Locate the cell with the specified text and output its [x, y] center coordinate. 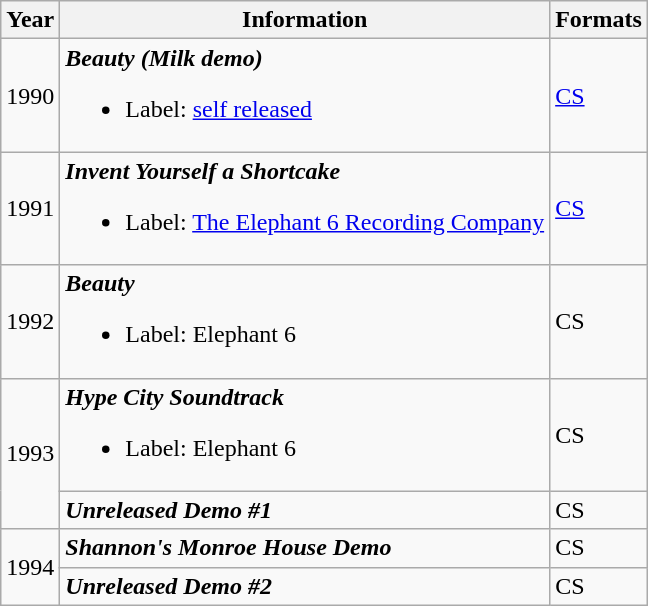
1990 [30, 96]
Unreleased Demo #2 [305, 586]
Year [30, 20]
1991 [30, 208]
Information [305, 20]
BeautyLabel: Elephant 6 [305, 322]
Invent Yourself a ShortcakeLabel: The Elephant 6 Recording Company [305, 208]
1992 [30, 322]
Formats [599, 20]
Beauty (Milk demo)Label: self released [305, 96]
1994 [30, 567]
Shannon's Monroe House Demo [305, 548]
Hype City SoundtrackLabel: Elephant 6 [305, 434]
Unreleased Demo #1 [305, 510]
1993 [30, 454]
